From the cell containing the given text, extract its center point as (X, Y) coordinate. 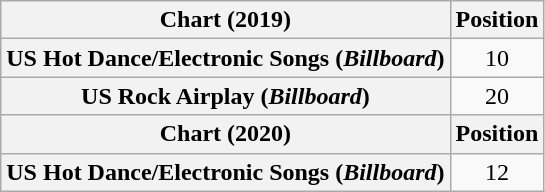
Chart (2020) (226, 134)
20 (497, 96)
10 (497, 58)
US Rock Airplay (Billboard) (226, 96)
Chart (2019) (226, 20)
12 (497, 172)
